Detect which cell encompasses the target text, then output its [X, Y] center coordinate. 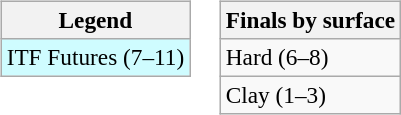
Hard (6–8) [310, 57]
ITF Futures (7–11) [95, 57]
Legend [95, 20]
Finals by surface [310, 20]
Clay (1–3) [310, 95]
